Capture the cell that displays the provided text and extract its [X, Y] central coordinate. 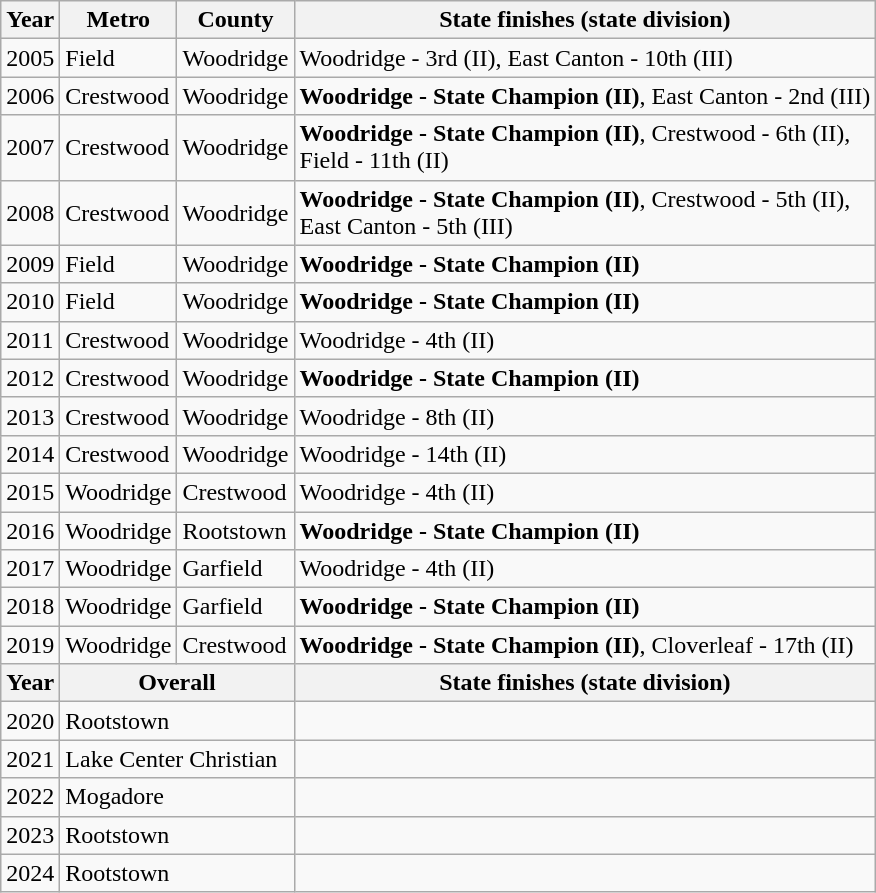
2018 [30, 607]
Woodridge - 8th (II) [585, 416]
2023 [30, 835]
2017 [30, 569]
2006 [30, 96]
2009 [30, 264]
2016 [30, 531]
2005 [30, 58]
2024 [30, 873]
Mogadore [177, 797]
2011 [30, 340]
2007 [30, 148]
2020 [30, 721]
2014 [30, 454]
Woodridge - State Champion (II), Crestwood - 6th (II),Field - 11th (II) [585, 148]
Woodridge - State Champion (II), Cloverleaf - 17th (II) [585, 645]
County [236, 20]
2010 [30, 302]
Lake Center Christian [177, 759]
2015 [30, 492]
2022 [30, 797]
2008 [30, 212]
Woodridge - State Champion (II), East Canton - 2nd (III) [585, 96]
Woodridge - State Champion (II), Crestwood - 5th (II),East Canton - 5th (III) [585, 212]
Woodridge - 14th (II) [585, 454]
2013 [30, 416]
Metro [118, 20]
Overall [177, 683]
Woodridge - 3rd (II), East Canton - 10th (III) [585, 58]
2012 [30, 378]
2021 [30, 759]
2019 [30, 645]
